Return (X, Y) of the center of cell containing provided text 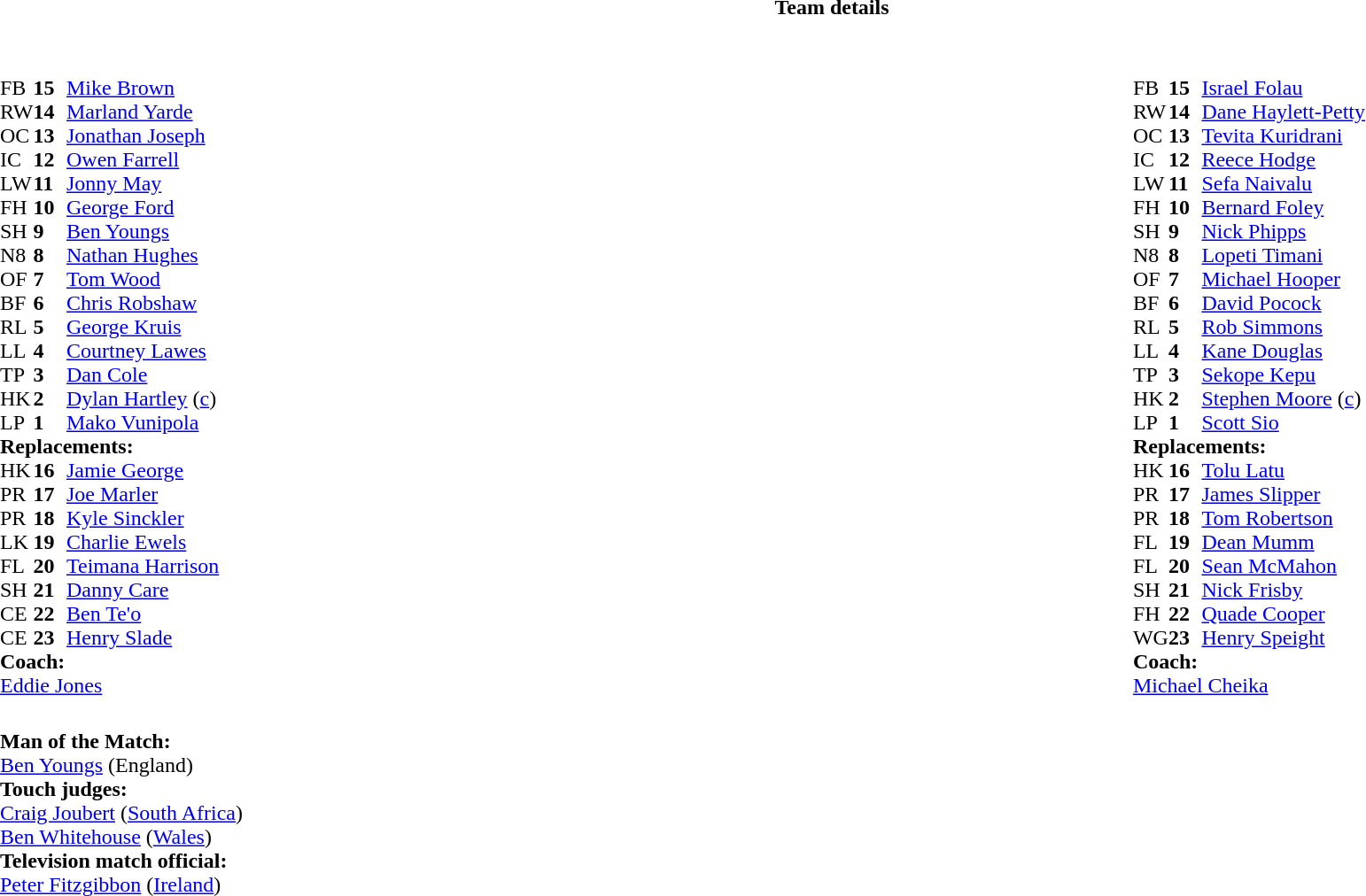
Chris Robshaw (143, 303)
Stephen Moore (c) (1283, 398)
Tevita Kuridrani (1283, 136)
Dan Cole (143, 375)
Owen Farrell (143, 159)
Nick Phipps (1283, 232)
George Ford (143, 207)
Teimana Harrison (143, 567)
Tom Robertson (1283, 519)
Bernard Foley (1283, 207)
David Pocock (1283, 303)
Marland Yarde (143, 112)
Israel Folau (1283, 89)
Henry Speight (1283, 637)
Nathan Hughes (143, 255)
Tom Wood (143, 280)
Courtney Lawes (143, 351)
Sean McMahon (1283, 567)
Ben Youngs (143, 232)
Rob Simmons (1283, 328)
Michael Cheika (1249, 685)
Henry Slade (143, 637)
Kyle Sinckler (143, 519)
Danny Care (143, 590)
Eddie Jones (110, 685)
Reece Hodge (1283, 159)
Scott Sio (1283, 423)
Michael Hooper (1283, 280)
George Kruis (143, 328)
Mike Brown (143, 89)
Sefa Naivalu (1283, 184)
Dane Haylett-Petty (1283, 112)
Kane Douglas (1283, 351)
Jonathan Joseph (143, 136)
Lopeti Timani (1283, 255)
LK (17, 542)
Charlie Ewels (143, 542)
Tolu Latu (1283, 471)
Quade Cooper (1283, 614)
Nick Frisby (1283, 590)
Jonny May (143, 184)
Dylan Hartley (c) (143, 398)
Ben Te'o (143, 614)
WG (1151, 637)
Dean Mumm (1283, 542)
Sekope Kepu (1283, 375)
Jamie George (143, 471)
James Slipper (1283, 494)
Mako Vunipola (143, 423)
Joe Marler (143, 494)
